Capture the cell that displays the provided text and extract its (X, Y) central coordinate. 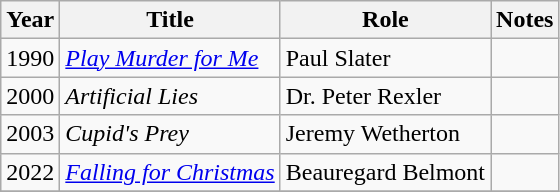
2003 (30, 134)
Artificial Lies (170, 96)
Dr. Peter Rexler (385, 96)
Jeremy Wetherton (385, 134)
1990 (30, 58)
Falling for Christmas (170, 172)
2022 (30, 172)
Cupid's Prey (170, 134)
Notes (525, 20)
Beauregard Belmont (385, 172)
Year (30, 20)
Play Murder for Me (170, 58)
2000 (30, 96)
Title (170, 20)
Role (385, 20)
Paul Slater (385, 58)
